Locate the cell with the specified text and output its [X, Y] center coordinate. 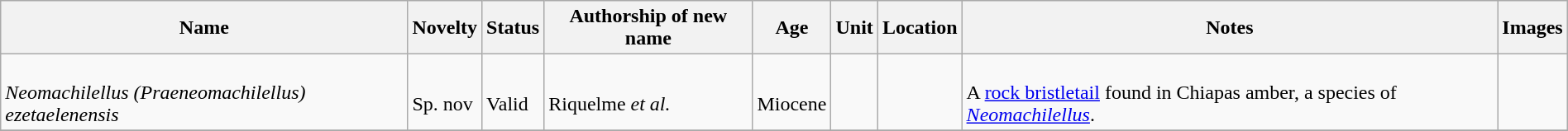
Novelty [445, 28]
Unit [854, 28]
Sp. nov [445, 92]
Neomachilellus (Praeneomachilellus) ezetaelenensis [204, 92]
Name [204, 28]
A rock bristletail found in Chiapas amber, a species of Neomachilellus. [1230, 92]
Valid [513, 92]
Location [920, 28]
Age [792, 28]
Notes [1230, 28]
Authorship of new name [648, 28]
Miocene [792, 92]
Riquelme et al. [648, 92]
Status [513, 28]
Images [1532, 28]
